Detect which cell encompasses the target text, then output its [X, Y] center coordinate. 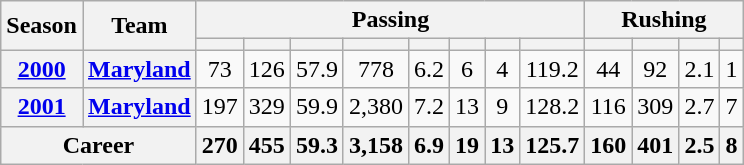
6.2 [428, 69]
92 [656, 69]
401 [656, 145]
6 [468, 69]
1 [732, 69]
9 [502, 107]
59.9 [316, 107]
3,158 [376, 145]
2000 [42, 69]
19 [468, 145]
Passing [390, 20]
455 [266, 145]
4 [502, 69]
Team [139, 26]
119.2 [552, 69]
Rushing [664, 20]
Season [42, 26]
2.5 [700, 145]
2.1 [700, 69]
160 [608, 145]
8 [732, 145]
270 [220, 145]
7.2 [428, 107]
126 [266, 69]
57.9 [316, 69]
59.3 [316, 145]
Career [98, 145]
7 [732, 107]
309 [656, 107]
2001 [42, 107]
6.9 [428, 145]
44 [608, 69]
778 [376, 69]
73 [220, 69]
116 [608, 107]
329 [266, 107]
125.7 [552, 145]
2.7 [700, 107]
197 [220, 107]
2,380 [376, 107]
128.2 [552, 107]
